Pinpoint the cell where the given text exists, returning its [X, Y] midpoint coordinate. 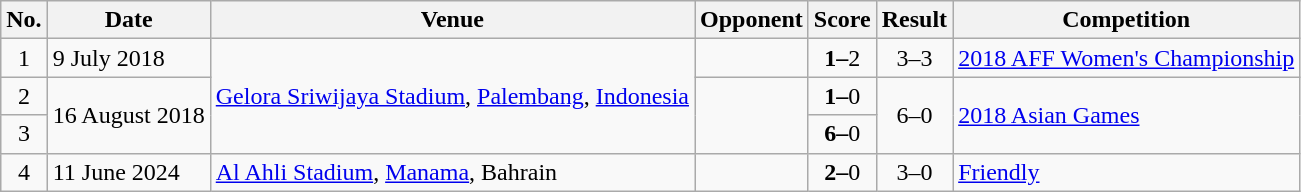
Al Ahli Stadium, Manama, Bahrain [452, 172]
3 [24, 134]
Date [128, 20]
2 [24, 96]
11 June 2024 [128, 172]
Score [842, 20]
No. [24, 20]
Result [914, 20]
Venue [452, 20]
Friendly [1126, 172]
Competition [1126, 20]
Opponent [752, 20]
1–0 [842, 96]
Gelora Sriwijaya Stadium, Palembang, Indonesia [452, 96]
2–0 [842, 172]
2018 AFF Women's Championship [1126, 58]
9 July 2018 [128, 58]
1 [24, 58]
2018 Asian Games [1126, 115]
3–3 [914, 58]
1–2 [842, 58]
3–0 [914, 172]
4 [24, 172]
16 August 2018 [128, 115]
